Identify which cell holds the provided text, then report its [X, Y] central coordinate. 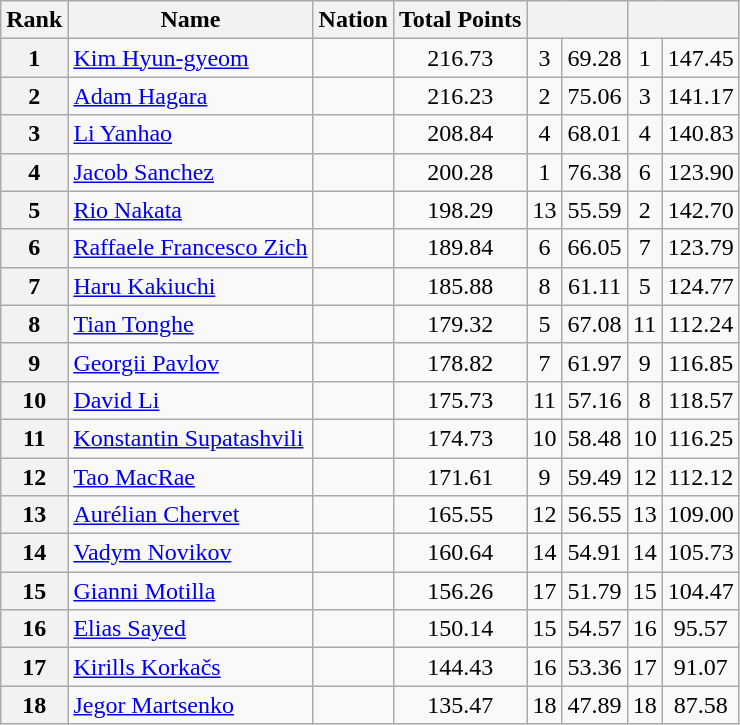
156.26 [460, 591]
Georgii Pavlov [190, 362]
112.12 [700, 477]
Nation [353, 20]
Kirills Korkačs [190, 667]
116.25 [700, 438]
208.84 [460, 134]
216.73 [460, 58]
198.29 [460, 210]
Gianni Motilla [190, 591]
66.05 [594, 248]
123.90 [700, 172]
53.36 [594, 667]
Li Yanhao [190, 134]
189.84 [460, 248]
Total Points [460, 20]
104.47 [700, 591]
140.83 [700, 134]
141.17 [700, 96]
200.28 [460, 172]
185.88 [460, 286]
123.79 [700, 248]
Konstantin Supatashvili [190, 438]
75.06 [594, 96]
118.57 [700, 400]
179.32 [460, 324]
Tian Tonghe [190, 324]
67.08 [594, 324]
171.61 [460, 477]
105.73 [700, 553]
160.64 [460, 553]
178.82 [460, 362]
Aurélian Chervet [190, 515]
David Li [190, 400]
91.07 [700, 667]
175.73 [460, 400]
59.49 [594, 477]
69.28 [594, 58]
51.79 [594, 591]
Jegor Martsenko [190, 705]
55.59 [594, 210]
Raffaele Francesco Zich [190, 248]
54.91 [594, 553]
142.70 [700, 210]
135.47 [460, 705]
57.16 [594, 400]
Rio Nakata [190, 210]
61.11 [594, 286]
109.00 [700, 515]
Rank [34, 20]
Jacob Sanchez [190, 172]
61.97 [594, 362]
Vadym Novikov [190, 553]
54.57 [594, 629]
87.58 [700, 705]
76.38 [594, 172]
Haru Kakiuchi [190, 286]
165.55 [460, 515]
56.55 [594, 515]
95.57 [700, 629]
Tao MacRae [190, 477]
150.14 [460, 629]
116.85 [700, 362]
147.45 [700, 58]
68.01 [594, 134]
Adam Hagara [190, 96]
124.77 [700, 286]
112.24 [700, 324]
Kim Hyun-gyeom [190, 58]
174.73 [460, 438]
Name [190, 20]
47.89 [594, 705]
58.48 [594, 438]
144.43 [460, 667]
216.23 [460, 96]
Elias Sayed [190, 629]
